For the text-containing cell, return its midpoint in [X, Y] coordinate format. 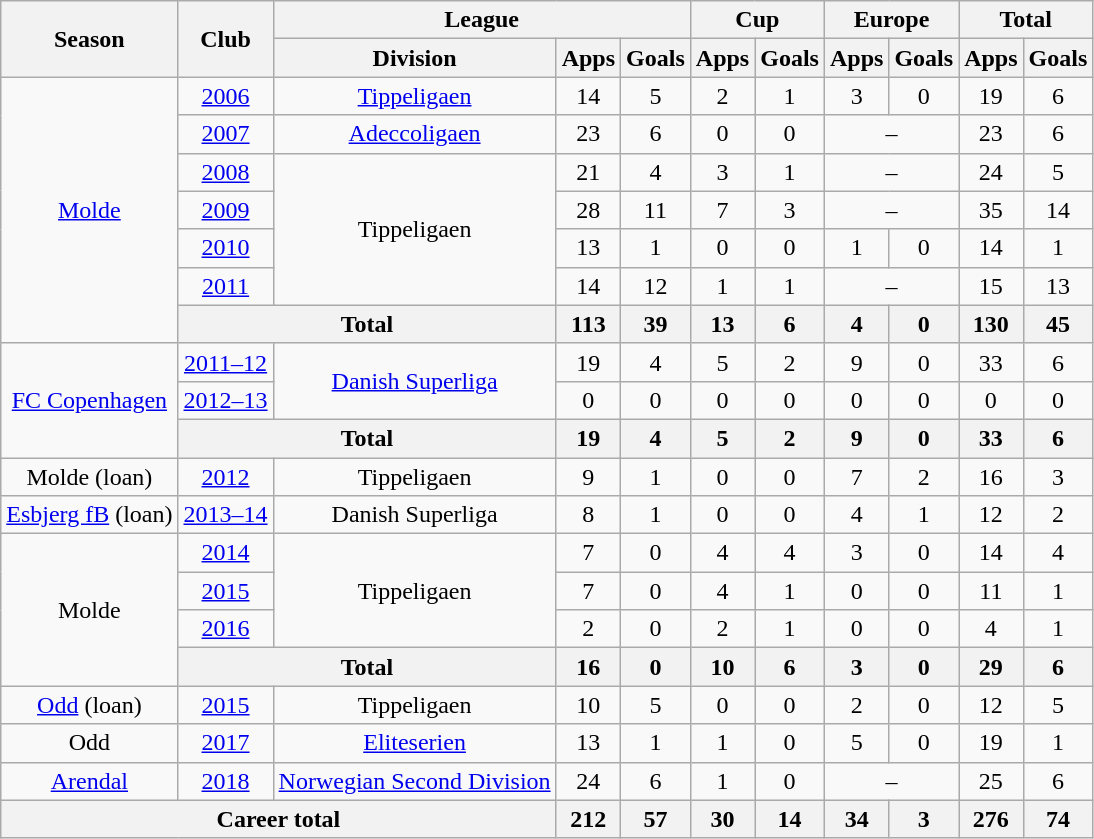
45 [1058, 324]
League [482, 20]
Norwegian Second Division [414, 781]
Odd (loan) [90, 705]
Eliteserien [414, 743]
25 [991, 781]
57 [656, 819]
2013–14 [226, 515]
Division [414, 58]
Club [226, 39]
113 [588, 324]
2016 [226, 629]
2006 [226, 96]
2011 [226, 286]
2010 [226, 248]
2012 [226, 477]
Career total [278, 819]
34 [856, 819]
28 [588, 210]
15 [991, 286]
Season [90, 39]
30 [722, 819]
Adeccoligaen [414, 134]
74 [1058, 819]
Molde (loan) [90, 477]
39 [656, 324]
29 [991, 667]
2014 [226, 553]
Cup [757, 20]
2009 [226, 210]
2018 [226, 781]
2008 [226, 172]
Odd [90, 743]
8 [588, 515]
Europe [891, 20]
276 [991, 819]
2007 [226, 134]
2017 [226, 743]
212 [588, 819]
2012–13 [226, 400]
35 [991, 210]
21 [588, 172]
Arendal [90, 781]
Esbjerg fB (loan) [90, 515]
130 [991, 324]
2011–12 [226, 362]
FC Copenhagen [90, 400]
